Find where the given text appears and provide that cell's center as (x, y) coordinate. 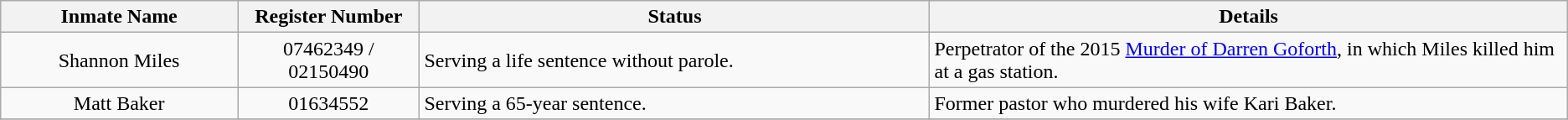
Status (675, 17)
07462349 / 02150490 (328, 60)
Former pastor who murdered his wife Kari Baker. (1248, 103)
Shannon Miles (119, 60)
Serving a life sentence without parole. (675, 60)
Perpetrator of the 2015 Murder of Darren Goforth, in which Miles killed him at a gas station. (1248, 60)
Details (1248, 17)
Matt Baker (119, 103)
Inmate Name (119, 17)
Serving a 65-year sentence. (675, 103)
01634552 (328, 103)
Register Number (328, 17)
